Provide the [x, y] coordinate of the cell's center where the given text is located.  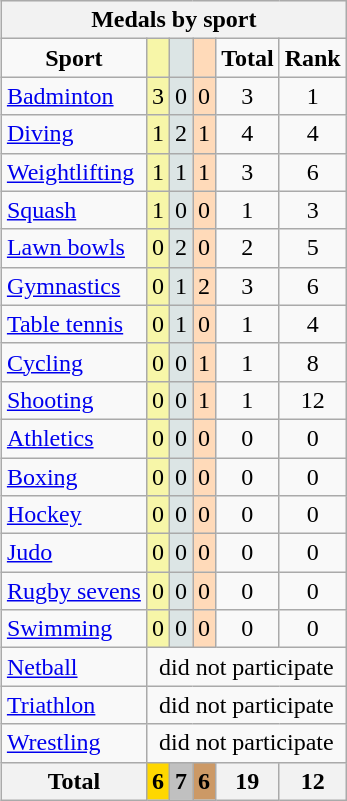
Rank [312, 58]
8 [312, 362]
Rugby sevens [74, 591]
Squash [74, 210]
Hockey [74, 515]
Wrestling [74, 743]
Cycling [74, 362]
Swimming [74, 629]
Gymnastics [74, 286]
Sport [74, 58]
Lawn bowls [74, 248]
Judo [74, 553]
Netball [74, 667]
Shooting [74, 400]
5 [312, 248]
Boxing [74, 477]
19 [248, 781]
Diving [74, 134]
Athletics [74, 438]
Table tennis [74, 324]
Badminton [74, 96]
Triathlon [74, 705]
Weightlifting [74, 172]
Medals by sport [174, 20]
7 [180, 781]
